Pinpoint the cell where the given text exists, returning its (x, y) midpoint coordinate. 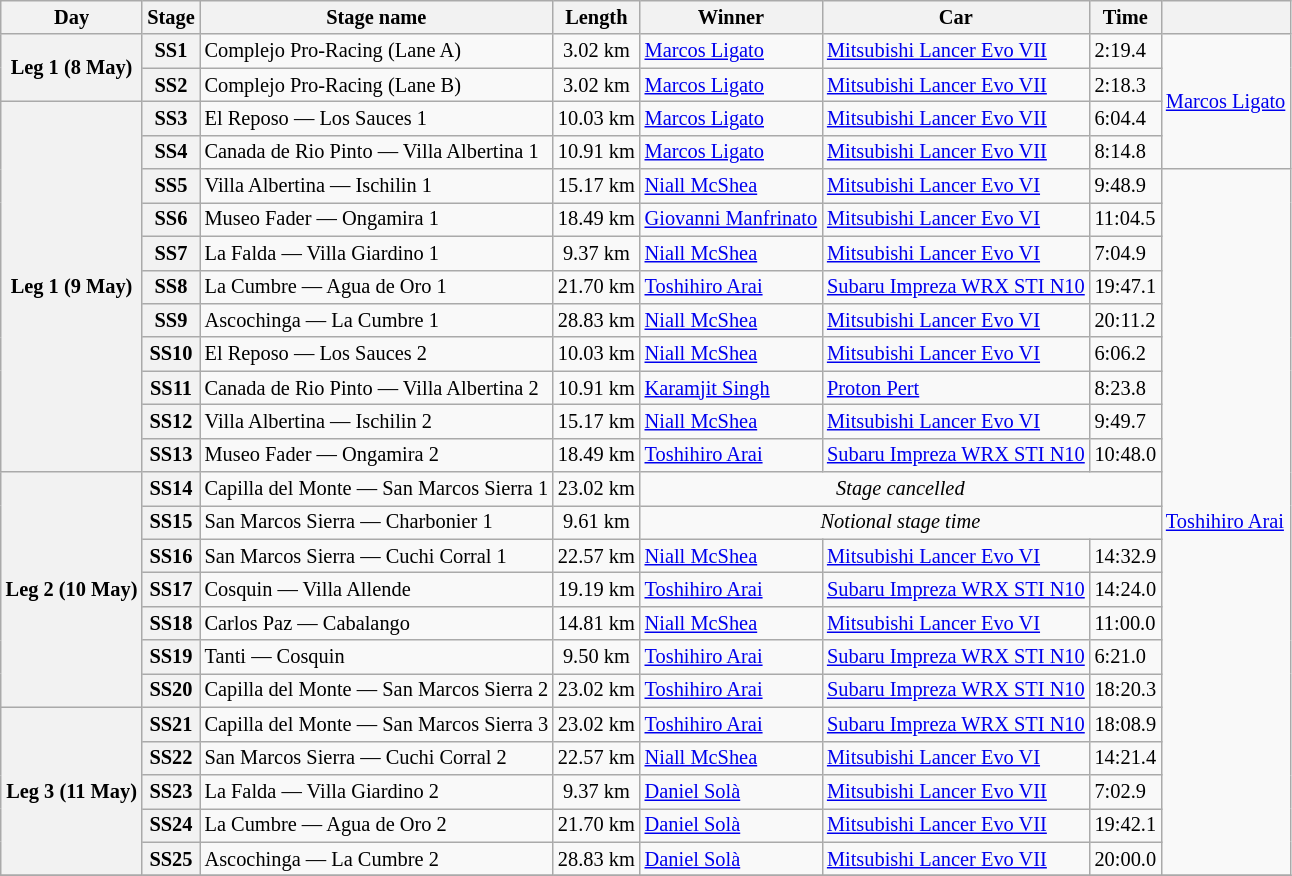
11:04.5 (1126, 219)
SS21 (170, 724)
Villa Albertina — Ischilin 2 (376, 421)
SS24 (170, 825)
SS16 (170, 556)
Carlos Paz — Cabalango (376, 623)
2:19.4 (1126, 51)
20:00.0 (1126, 859)
Leg 1 (8 May) (72, 68)
La Cumbre — Agua de Oro 2 (376, 825)
SS19 (170, 657)
19:42.1 (1126, 825)
SS23 (170, 791)
6:06.2 (1126, 354)
9.61 km (596, 522)
Canada de Rio Pinto — Villa Albertina 2 (376, 388)
Leg 2 (10 May) (72, 590)
18:08.9 (1126, 724)
Museo Fader — Ongamira 1 (376, 219)
SS4 (170, 152)
SS5 (170, 186)
9.50 km (596, 657)
Giovanni Manfrinato (731, 219)
11:00.0 (1126, 623)
La Falda — Villa Giardino 2 (376, 791)
Karamjit Singh (731, 388)
Capilla del Monte — San Marcos Sierra 1 (376, 489)
Day (72, 17)
SS2 (170, 85)
2:18.3 (1126, 85)
SS18 (170, 623)
Capilla del Monte — San Marcos Sierra 2 (376, 690)
SS17 (170, 589)
Canada de Rio Pinto — Villa Albertina 1 (376, 152)
Complejo Pro-Racing (Lane B) (376, 85)
San Marcos Sierra — Charbonier 1 (376, 522)
Ascochinga — La Cumbre 1 (376, 320)
7:04.9 (1126, 253)
Museo Fader — Ongamira 2 (376, 455)
14:32.9 (1126, 556)
14:24.0 (1126, 589)
9:49.7 (1126, 421)
Leg 3 (11 May) (72, 791)
SS12 (170, 421)
8:23.8 (1126, 388)
SS1 (170, 51)
Tanti — Cosquin (376, 657)
8:14.8 (1126, 152)
SS10 (170, 354)
Length (596, 17)
Capilla del Monte — San Marcos Sierra 3 (376, 724)
Complejo Pro-Racing (Lane A) (376, 51)
SS15 (170, 522)
6:04.4 (1126, 118)
Proton Pert (956, 388)
Winner (731, 17)
SS9 (170, 320)
6:21.0 (1126, 657)
Cosquin — Villa Allende (376, 589)
El Reposo — Los Sauces 1 (376, 118)
Notional stage time (900, 522)
18:20.3 (1126, 690)
El Reposo — Los Sauces 2 (376, 354)
Car (956, 17)
San Marcos Sierra — Cuchi Corral 2 (376, 758)
La Cumbre — Agua de Oro 1 (376, 287)
14.81 km (596, 623)
Leg 1 (9 May) (72, 286)
Stage (170, 17)
Villa Albertina — Ischilin 1 (376, 186)
Time (1126, 17)
19.19 km (596, 589)
Stage cancelled (900, 489)
14:21.4 (1126, 758)
10:48.0 (1126, 455)
Stage name (376, 17)
SS6 (170, 219)
7:02.9 (1126, 791)
SS25 (170, 859)
20:11.2 (1126, 320)
SS20 (170, 690)
SS8 (170, 287)
SS11 (170, 388)
San Marcos Sierra — Cuchi Corral 1 (376, 556)
SS22 (170, 758)
19:47.1 (1126, 287)
La Falda — Villa Giardino 1 (376, 253)
9:48.9 (1126, 186)
SS14 (170, 489)
SS7 (170, 253)
Ascochinga — La Cumbre 2 (376, 859)
SS13 (170, 455)
SS3 (170, 118)
